Find where the given text appears and provide that cell's center as (X, Y) coordinate. 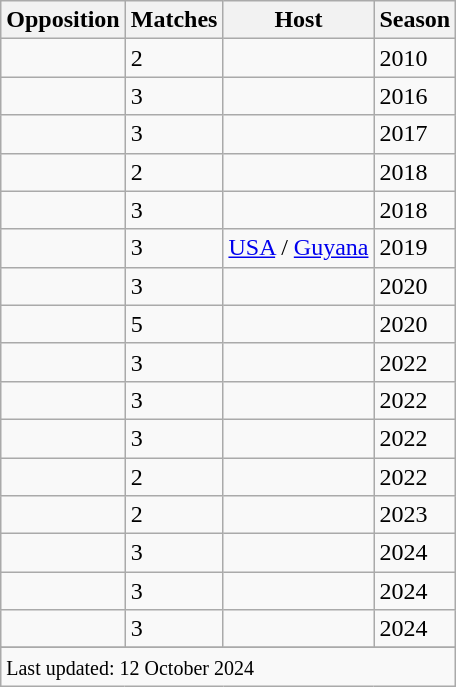
2023 (415, 515)
2017 (415, 134)
Matches (174, 20)
2010 (415, 58)
2019 (415, 248)
5 (174, 324)
Host (298, 20)
Opposition (63, 20)
Season (415, 20)
2016 (415, 96)
Last updated: 12 October 2024 (228, 667)
USA / Guyana (298, 248)
